Return the (x, y) coordinate for the center point of the cell that contains the specified text.  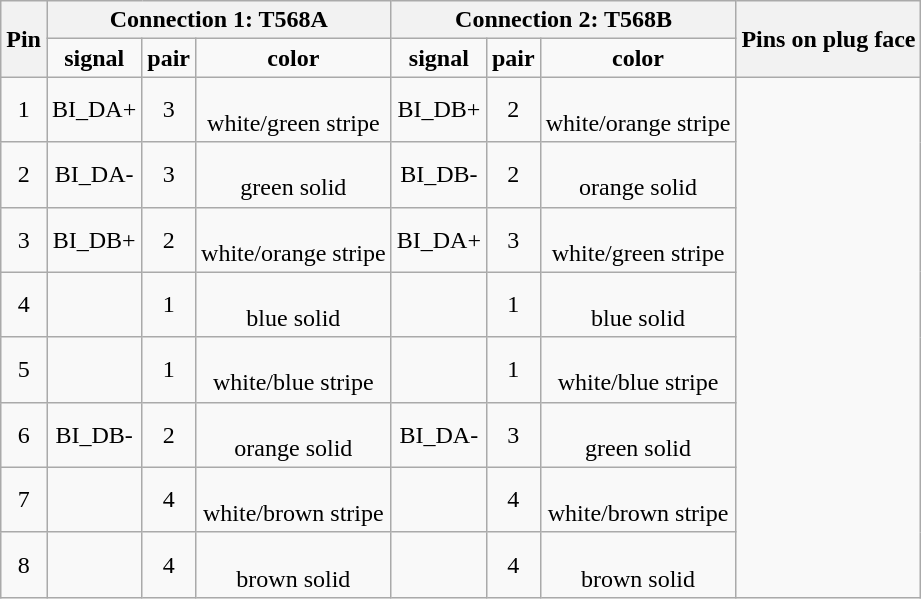
5 (24, 370)
8 (24, 564)
7 (24, 500)
Connection 1: T568A (218, 20)
Pin (24, 39)
6 (24, 434)
Pins on plug face (828, 39)
Connection 2: T568B (564, 20)
